For the text-containing cell, return its midpoint in [X, Y] coordinate format. 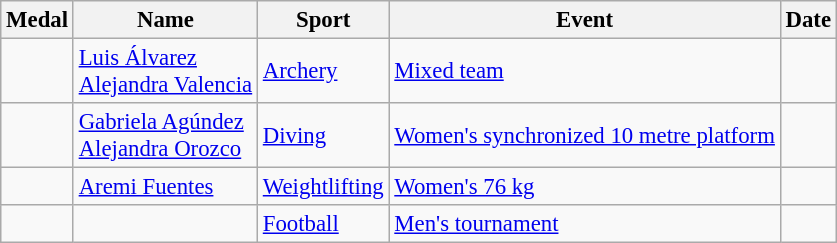
Women's 76 kg [584, 187]
Name [165, 20]
Archery [323, 72]
Men's tournament [584, 224]
Aremi Fuentes [165, 187]
Event [584, 20]
Diving [323, 136]
Mixed team [584, 72]
Football [323, 224]
Weightlifting [323, 187]
Women's synchronized 10 metre platform [584, 136]
Date [808, 20]
Luis ÁlvarezAlejandra Valencia [165, 72]
Sport [323, 20]
Gabriela AgúndezAlejandra Orozco [165, 136]
Medal [38, 20]
